Search for the cell housing the specified text and yield its (X, Y) center coordinate. 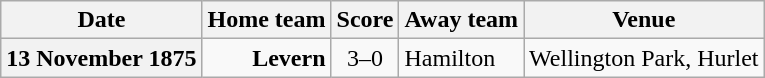
Hamilton (462, 58)
Wellington Park, Hurlet (644, 58)
3–0 (365, 58)
Date (102, 20)
Home team (266, 20)
Levern (266, 58)
Venue (644, 20)
Away team (462, 20)
13 November 1875 (102, 58)
Score (365, 20)
